Search for the cell housing the specified text and yield its (x, y) center coordinate. 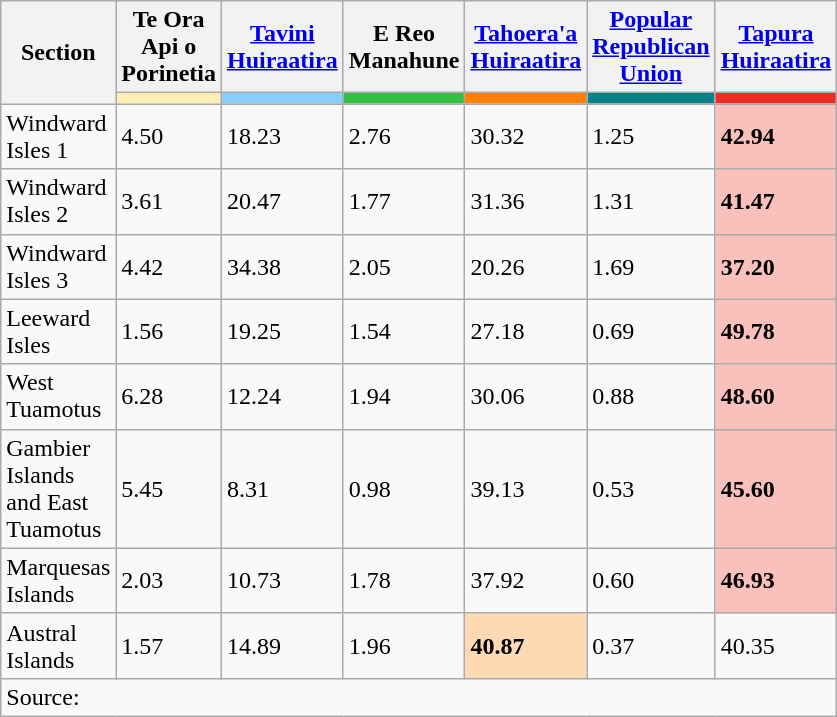
37.92 (526, 580)
8.31 (282, 488)
49.78 (776, 332)
1.96 (404, 646)
40.87 (526, 646)
46.93 (776, 580)
Tahoera'a Huiraatira (526, 47)
4.42 (169, 266)
45.60 (776, 488)
2.05 (404, 266)
Popular Republican Union (651, 47)
0.88 (651, 396)
34.38 (282, 266)
1.56 (169, 332)
1.25 (651, 136)
42.94 (776, 136)
0.98 (404, 488)
39.13 (526, 488)
1.54 (404, 332)
20.26 (526, 266)
41.47 (776, 202)
E Reo Manahune (404, 47)
48.60 (776, 396)
37.20 (776, 266)
2.76 (404, 136)
1.69 (651, 266)
40.35 (776, 646)
0.60 (651, 580)
18.23 (282, 136)
1.31 (651, 202)
2.03 (169, 580)
3.61 (169, 202)
Marquesas Islands (58, 580)
Windward Isles 2 (58, 202)
Windward Isles 1 (58, 136)
0.37 (651, 646)
30.06 (526, 396)
Leeward Isles (58, 332)
West Tuamotus (58, 396)
27.18 (526, 332)
Gambier Islands and East Tuamotus (58, 488)
10.73 (282, 580)
1.57 (169, 646)
6.28 (169, 396)
19.25 (282, 332)
14.89 (282, 646)
Tapura Huiraatira (776, 47)
30.32 (526, 136)
31.36 (526, 202)
Section (58, 52)
12.24 (282, 396)
Te Ora Api o Porinetia (169, 47)
20.47 (282, 202)
Source: (419, 697)
Tavini Huiraatira (282, 47)
1.78 (404, 580)
Windward Isles 3 (58, 266)
5.45 (169, 488)
0.53 (651, 488)
Austral Islands (58, 646)
1.94 (404, 396)
4.50 (169, 136)
0.69 (651, 332)
1.77 (404, 202)
